Output the (X, Y) coordinate of the center of the cell containing the given text.  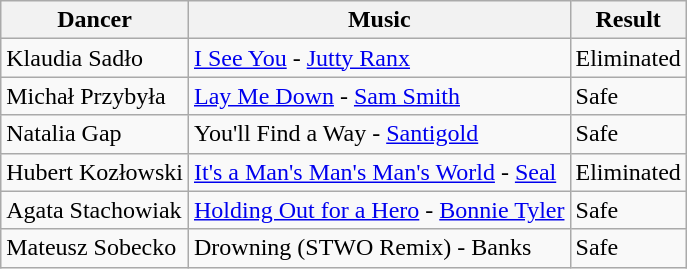
Hubert Kozłowski (95, 172)
Holding Out for a Hero - Bonnie Tyler (379, 210)
Result (628, 20)
It's a Man's Man's Man's World - Seal (379, 172)
Music (379, 20)
Lay Me Down - Sam Smith (379, 96)
You'll Find a Way - Santigold (379, 134)
Michał Przybyła (95, 96)
Dancer (95, 20)
I See You - Jutty Ranx (379, 58)
Klaudia Sadło (95, 58)
Drowning (STWO Remix) - Banks (379, 248)
Natalia Gap (95, 134)
Mateusz Sobecko (95, 248)
Agata Stachowiak (95, 210)
